Return [x, y] of the center of cell containing provided text 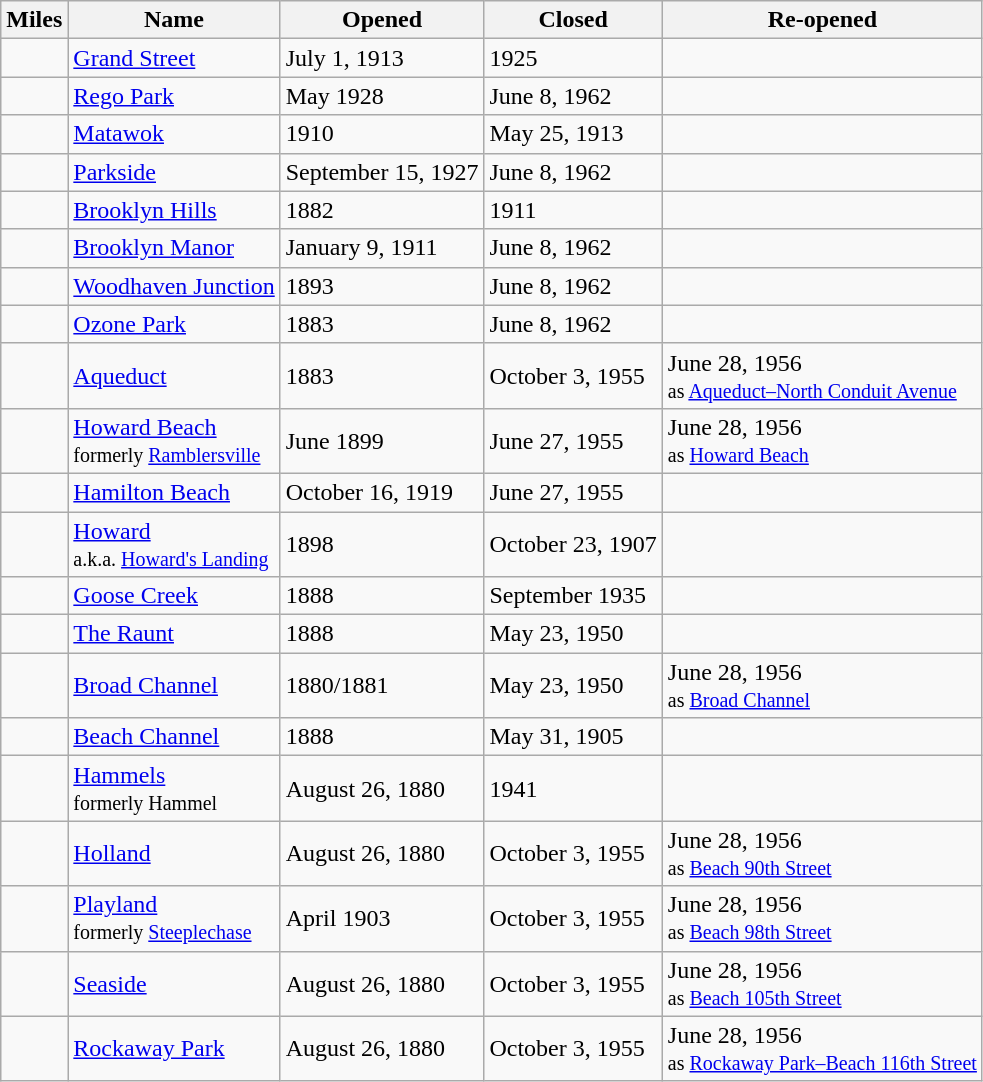
Broad Channel [174, 686]
Brooklyn Manor [174, 248]
Goose Creek [174, 596]
June 28, 1956as Beach 98th Street [822, 918]
1893 [382, 286]
April 1903 [382, 918]
Rego Park [174, 96]
Re-opened [822, 20]
October 16, 1919 [382, 492]
June 28, 1956as Howard Beach [822, 440]
Grand Street [174, 58]
Matawok [174, 134]
Hamilton Beach [174, 492]
June 28, 1956as Rockaway Park–Beach 116th Street [822, 1048]
June 1899 [382, 440]
1941 [573, 788]
January 9, 1911 [382, 248]
October 23, 1907 [573, 544]
Woodhaven Junction [174, 286]
Opened [382, 20]
1911 [573, 210]
Name [174, 20]
Closed [573, 20]
The Raunt [174, 634]
Aqueduct [174, 376]
Holland [174, 854]
June 28, 1956as Broad Channel [822, 686]
Howarda.k.a. Howard's Landing [174, 544]
May 1928 [382, 96]
September 1935 [573, 596]
Miles [34, 20]
Ozone Park [174, 324]
June 28, 1956as Aqueduct–North Conduit Avenue [822, 376]
May 25, 1913 [573, 134]
Playlandformerly Steeplechase [174, 918]
Howard Beachformerly Ramblersville [174, 440]
Hammelsformerly Hammel [174, 788]
1898 [382, 544]
June 28, 1956as Beach 90th Street [822, 854]
September 15, 1927 [382, 172]
1910 [382, 134]
1882 [382, 210]
July 1, 1913 [382, 58]
1925 [573, 58]
1880/1881 [382, 686]
Beach Channel [174, 737]
May 31, 1905 [573, 737]
Parkside [174, 172]
Rockaway Park [174, 1048]
June 28, 1956as Beach 105th Street [822, 984]
Brooklyn Hills [174, 210]
Seaside [174, 984]
